Output the (X, Y) coordinate of the center of the cell containing the given text.  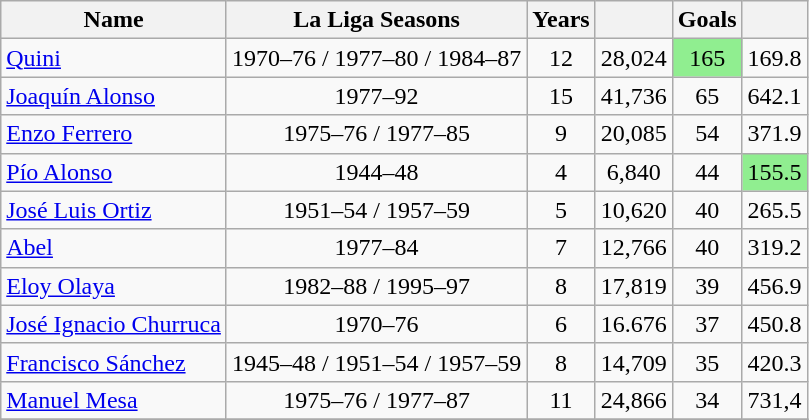
Pío Alonso (114, 172)
20,085 (634, 134)
1975–76 / 1977–85 (376, 134)
642.1 (774, 96)
169.8 (774, 58)
15 (561, 96)
65 (707, 96)
11 (561, 400)
Manuel Mesa (114, 400)
37 (707, 324)
1975–76 / 1977–87 (376, 400)
6 (561, 324)
165 (707, 58)
Enzo Ferrero (114, 134)
Joaquín Alonso (114, 96)
Francisco Sánchez (114, 362)
41,736 (634, 96)
28,024 (634, 58)
12,766 (634, 248)
5 (561, 210)
319.2 (774, 248)
José Ignacio Churruca (114, 324)
44 (707, 172)
1977–84 (376, 248)
16.676 (634, 324)
420.3 (774, 362)
12 (561, 58)
7 (561, 248)
Abel (114, 248)
Goals (707, 20)
35 (707, 362)
La Liga Seasons (376, 20)
24,866 (634, 400)
10,620 (634, 210)
Eloy Olaya (114, 286)
1944–48 (376, 172)
371.9 (774, 134)
265.5 (774, 210)
1945–48 / 1951–54 / 1957–59 (376, 362)
1970–76 (376, 324)
Quini (114, 58)
Name (114, 20)
José Luis Ortiz (114, 210)
34 (707, 400)
450.8 (774, 324)
456.9 (774, 286)
731,4 (774, 400)
54 (707, 134)
14,709 (634, 362)
1951–54 / 1957–59 (376, 210)
4 (561, 172)
1977–92 (376, 96)
Years (561, 20)
9 (561, 134)
17,819 (634, 286)
1970–76 / 1977–80 / 1984–87 (376, 58)
155.5 (774, 172)
6,840 (634, 172)
39 (707, 286)
1982–88 / 1995–97 (376, 286)
